Locate the cell with the specified text and output its [x, y] center coordinate. 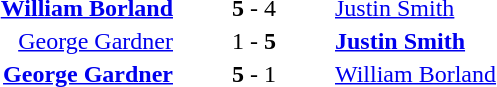
1 - 5 [254, 41]
